Scan for the cell matching the given text and deliver its (x, y) coordinate at center. 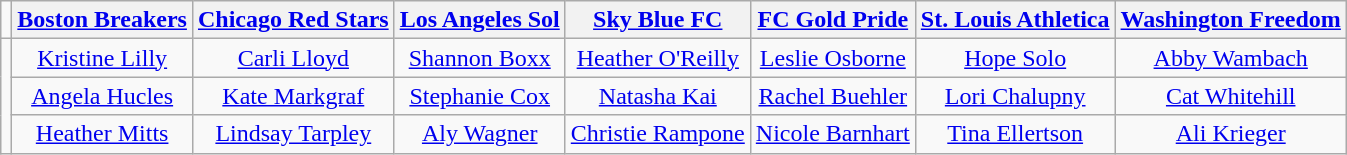
Lori Chalupny (1015, 96)
FC Gold Pride (832, 20)
Nicole Barnhart (832, 134)
Aly Wagner (480, 134)
Christie Rampone (658, 134)
Boston Breakers (102, 20)
Tina Ellertson (1015, 134)
Kate Markgraf (293, 96)
Leslie Osborne (832, 58)
Angela Hucles (102, 96)
Carli Lloyd (293, 58)
Abby Wambach (1230, 58)
Heather O'Reilly (658, 58)
Natasha Kai (658, 96)
Cat Whitehill (1230, 96)
Shannon Boxx (480, 58)
Heather Mitts (102, 134)
Hope Solo (1015, 58)
Lindsay Tarpley (293, 134)
Rachel Buehler (832, 96)
Los Angeles Sol (480, 20)
Ali Krieger (1230, 134)
Chicago Red Stars (293, 20)
Kristine Lilly (102, 58)
Washington Freedom (1230, 20)
Sky Blue FC (658, 20)
St. Louis Athletica (1015, 20)
Stephanie Cox (480, 96)
